From the cell containing the given text, extract its center point as [X, Y] coordinate. 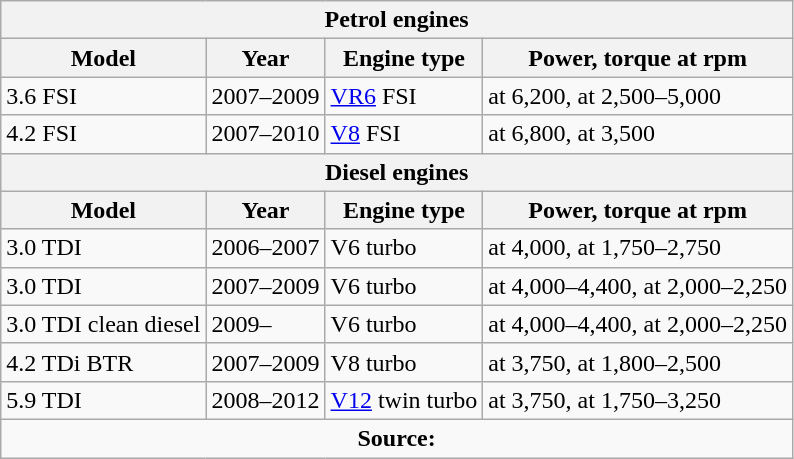
V8 turbo [404, 362]
5.9 TDI [104, 400]
2009– [266, 324]
Diesel engines [397, 172]
2007–2010 [266, 134]
Petrol engines [397, 20]
at 6,200, at 2,500–5,000 [638, 96]
4.2 TDi BTR [104, 362]
2006–2007 [266, 248]
3.6 FSI [104, 96]
V8 FSI [404, 134]
2008–2012 [266, 400]
VR6 FSI [404, 96]
at 4,000, at 1,750–2,750 [638, 248]
Source: [397, 438]
at 6,800, at 3,500 [638, 134]
at 3,750, at 1,800–2,500 [638, 362]
V12 twin turbo [404, 400]
at 3,750, at 1,750–3,250 [638, 400]
4.2 FSI [104, 134]
3.0 TDI clean diesel [104, 324]
